Detect which cell encompasses the target text, then output its [X, Y] center coordinate. 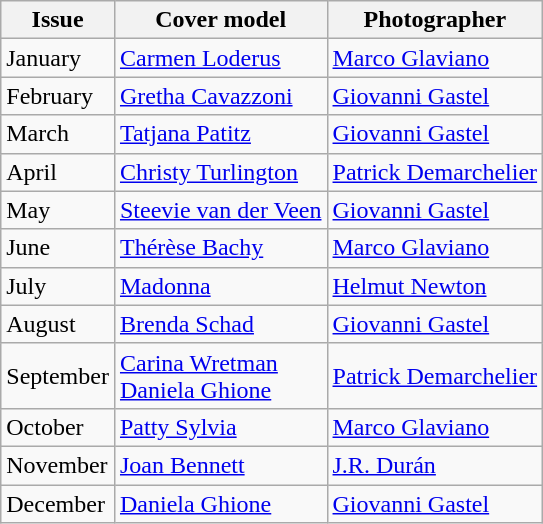
April [58, 172]
Patty Sylvia [220, 427]
Helmut Newton [435, 286]
Steevie van der Veen [220, 210]
August [58, 324]
November [58, 465]
January [58, 58]
Issue [58, 20]
Brenda Schad [220, 324]
Carina Wretman Daniela Ghione [220, 376]
September [58, 376]
Cover model [220, 20]
March [58, 134]
February [58, 96]
J.R. Durán [435, 465]
October [58, 427]
Joan Bennett [220, 465]
Thérèse Bachy [220, 248]
June [58, 248]
May [58, 210]
Christy Turlington [220, 172]
July [58, 286]
December [58, 503]
Photographer [435, 20]
Madonna [220, 286]
Daniela Ghione [220, 503]
Gretha Cavazzoni [220, 96]
Tatjana Patitz [220, 134]
Carmen Loderus [220, 58]
